From the cell containing the given text, extract its center point as [X, Y] coordinate. 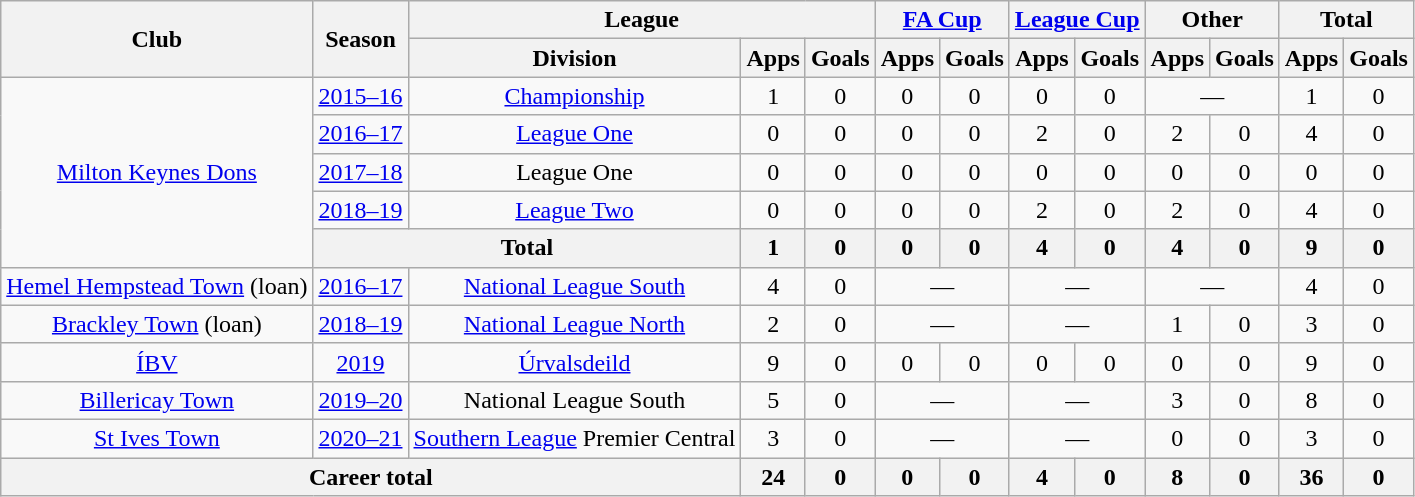
Southern League Premier Central [574, 438]
Úrvalsdeild [574, 362]
Career total [371, 477]
Milton Keynes Dons [157, 172]
Season [360, 39]
National League North [574, 324]
Club [157, 39]
League Two [574, 210]
5 [773, 400]
FA Cup [942, 20]
League [642, 20]
Brackley Town (loan) [157, 324]
2019 [360, 362]
League Cup [1077, 20]
ÍBV [157, 362]
Billericay Town [157, 400]
Division [574, 58]
St Ives Town [157, 438]
Hemel Hempstead Town (loan) [157, 286]
2019–20 [360, 400]
2017–18 [360, 172]
Other [1212, 20]
Championship [574, 96]
2020–21 [360, 438]
24 [773, 477]
36 [1311, 477]
2015–16 [360, 96]
